From the cell containing the given text, extract its center point as [x, y] coordinate. 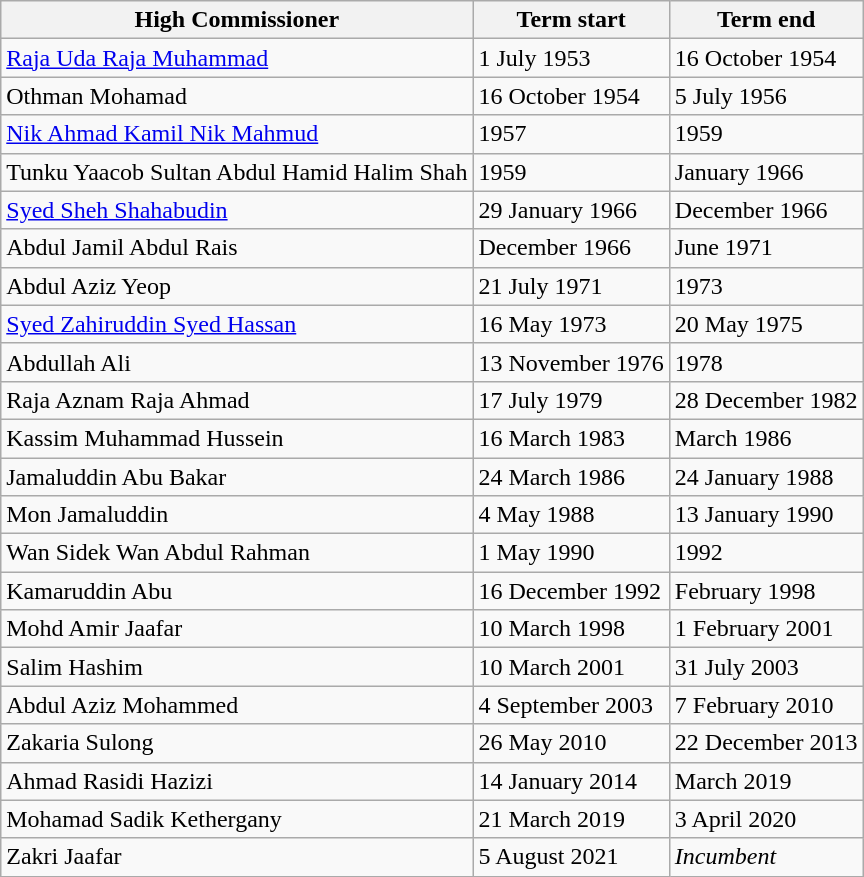
Abdul Aziz Mohammed [237, 705]
Raja Aznam Raja Ahmad [237, 400]
20 May 1975 [766, 324]
13 November 1976 [571, 362]
1 July 1953 [571, 58]
Tunku Yaacob Sultan Abdul Hamid Halim Shah [237, 172]
5 August 2021 [571, 857]
March 1986 [766, 438]
16 May 1973 [571, 324]
Abdul Aziz Yeop [237, 286]
Kamaruddin Abu [237, 591]
1973 [766, 286]
Abdul Jamil Abdul Rais [237, 248]
Kassim Muhammad Hussein [237, 438]
28 December 1982 [766, 400]
Mohd Amir Jaafar [237, 629]
4 May 1988 [571, 515]
1992 [766, 553]
January 1966 [766, 172]
Ahmad Rasidi Hazizi [237, 781]
4 September 2003 [571, 705]
21 March 2019 [571, 819]
31 July 2003 [766, 667]
7 February 2010 [766, 705]
Raja Uda Raja Muhammad [237, 58]
13 January 1990 [766, 515]
Mohamad Sadik Kethergany [237, 819]
Term end [766, 20]
22 December 2013 [766, 743]
June 1971 [766, 248]
Mon Jamaluddin [237, 515]
16 December 1992 [571, 591]
5 July 1956 [766, 96]
Incumbent [766, 857]
26 May 2010 [571, 743]
10 March 2001 [571, 667]
Term start [571, 20]
February 1998 [766, 591]
29 January 1966 [571, 210]
17 July 1979 [571, 400]
10 March 1998 [571, 629]
1978 [766, 362]
Syed Sheh Shahabudin [237, 210]
Nik Ahmad Kamil Nik Mahmud [237, 134]
Zakaria Sulong [237, 743]
Salim Hashim [237, 667]
High Commissioner [237, 20]
1957 [571, 134]
1 May 1990 [571, 553]
Abdullah Ali [237, 362]
24 January 1988 [766, 477]
14 January 2014 [571, 781]
Syed Zahiruddin Syed Hassan [237, 324]
3 April 2020 [766, 819]
1 February 2001 [766, 629]
16 March 1983 [571, 438]
Zakri Jaafar [237, 857]
March 2019 [766, 781]
Othman Mohamad [237, 96]
Wan Sidek Wan Abdul Rahman [237, 553]
Jamaluddin Abu Bakar [237, 477]
24 March 1986 [571, 477]
21 July 1971 [571, 286]
